Identify which cell holds the provided text, then report its (x, y) central coordinate. 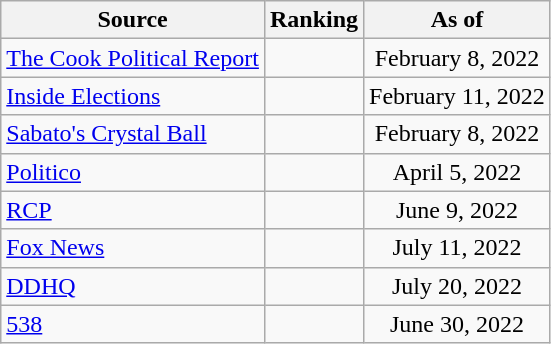
Fox News (133, 248)
June 9, 2022 (458, 210)
April 5, 2022 (458, 172)
538 (133, 324)
Inside Elections (133, 96)
As of (458, 20)
RCP (133, 210)
June 30, 2022 (458, 324)
July 11, 2022 (458, 248)
DDHQ (133, 286)
February 11, 2022 (458, 96)
July 20, 2022 (458, 286)
Sabato's Crystal Ball (133, 134)
Source (133, 20)
Ranking (314, 20)
Politico (133, 172)
The Cook Political Report (133, 58)
